Identify which cell holds the provided text, then report its (X, Y) central coordinate. 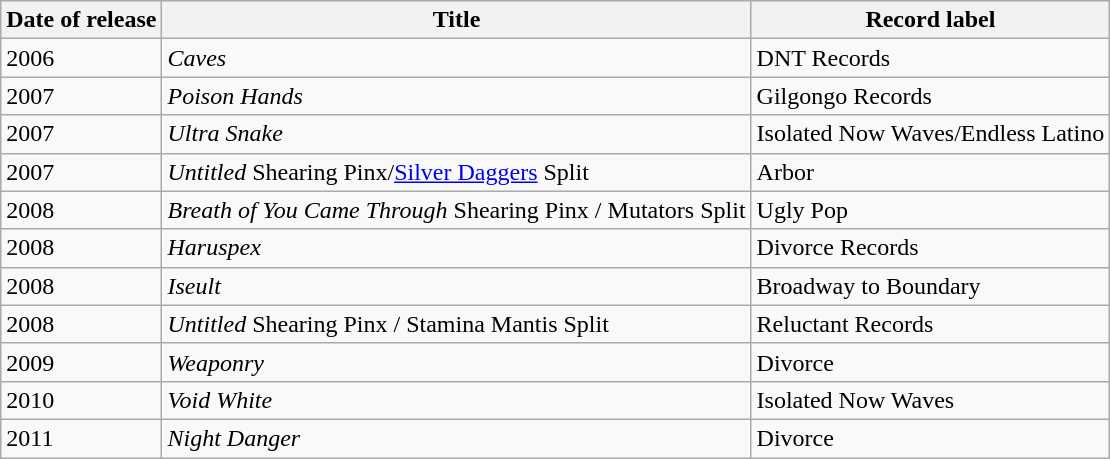
Haruspex (456, 248)
2011 (82, 438)
Poison Hands (456, 96)
Gilgongo Records (930, 96)
2006 (82, 58)
Breath of You Came Through Shearing Pinx / Mutators Split (456, 210)
Void White (456, 400)
Record label (930, 20)
Reluctant Records (930, 324)
Title (456, 20)
Weaponry (456, 362)
Ugly Pop (930, 210)
Broadway to Boundary (930, 286)
Isolated Now Waves (930, 400)
Isolated Now Waves/Endless Latino (930, 134)
Caves (456, 58)
Date of release (82, 20)
2009 (82, 362)
Untitled Shearing Pinx/Silver Daggers Split (456, 172)
Divorce Records (930, 248)
Ultra Snake (456, 134)
Arbor (930, 172)
Untitled Shearing Pinx / Stamina Mantis Split (456, 324)
Iseult (456, 286)
DNT Records (930, 58)
Night Danger (456, 438)
2010 (82, 400)
